Output the (x, y) coordinate of the center of the cell containing the given text.  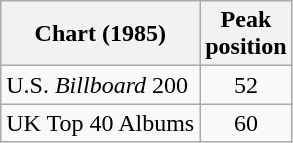
Peakposition (246, 34)
Chart (1985) (100, 34)
52 (246, 85)
U.S. Billboard 200 (100, 85)
60 (246, 123)
UK Top 40 Albums (100, 123)
